Capture the cell that displays the provided text and extract its (X, Y) central coordinate. 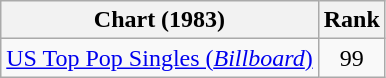
99 (352, 58)
US Top Pop Singles (Billboard) (160, 58)
Rank (352, 20)
Chart (1983) (160, 20)
